Output the [x, y] coordinate of the center of the cell containing the given text.  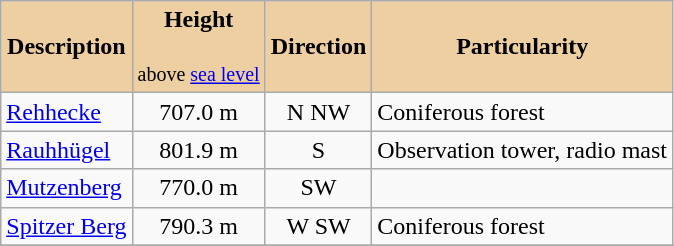
W SW [318, 226]
790.3 m [198, 226]
SW [318, 188]
Particularity [522, 47]
Rehhecke [66, 112]
Rauhhügel [66, 150]
Mutzenberg [66, 188]
Height above sea level [198, 47]
801.9 m [198, 150]
Direction [318, 47]
S [318, 150]
707.0 m [198, 112]
Description [66, 47]
Spitzer Berg [66, 226]
N NW [318, 112]
770.0 m [198, 188]
Observation tower, radio mast [522, 150]
